Extract the (X, Y) coordinate from the center of the cell holding the provided text.  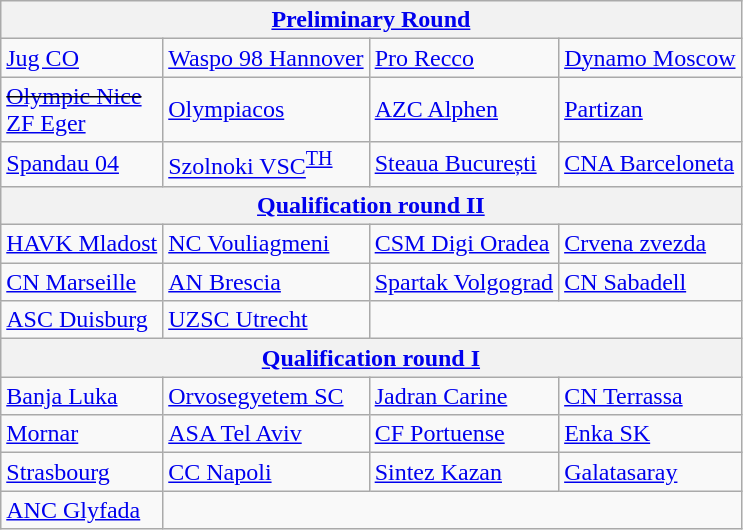
ANC Glyfada (82, 510)
Enka SK (650, 434)
CNA Barceloneta (650, 164)
ASA Tel Aviv (266, 434)
CN Sabadell (650, 282)
Strasbourg (82, 472)
Olympiacos (266, 110)
Galatasaray (650, 472)
Qualification round II (371, 205)
Szolnoki VSCTH (266, 164)
Jug CO (82, 58)
Steaua București (464, 164)
Sintez Kazan (464, 472)
Crvena zvezda (650, 244)
Preliminary Round (371, 20)
Spandau 04 (82, 164)
Qualification round I (371, 358)
CSM Digi Oradea (464, 244)
Banja Luka (82, 396)
Dynamo Moscow (650, 58)
HAVK Mladost (82, 244)
NC Vouliagmeni (266, 244)
UZSC Utrecht (266, 320)
ASC Duisburg (82, 320)
Mornar (82, 434)
Jadran Carine (464, 396)
Waspo 98 Hannover (266, 58)
CN Terrassa (650, 396)
Spartak Volgograd (464, 282)
AN Brescia (266, 282)
Partizan (650, 110)
Pro Recco (464, 58)
AZC Alphen (464, 110)
CC Napoli (266, 472)
Olympic Nice ZF Eger (82, 110)
Orvosegyetem SC (266, 396)
CF Portuense (464, 434)
CN Marseille (82, 282)
